Determine the (X, Y) coordinate at the center of the cell enclosing the given text.  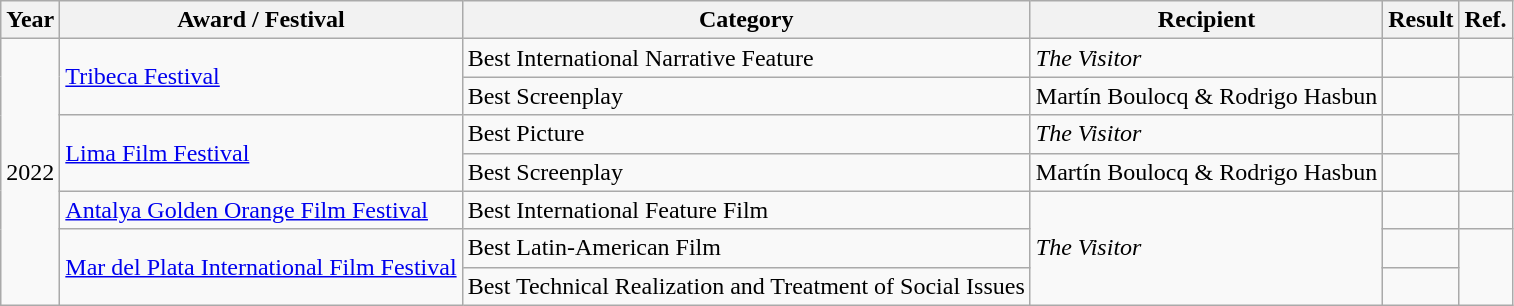
Best Latin-American Film (746, 248)
Category (746, 20)
Antalya Golden Orange Film Festival (261, 210)
Ref. (1486, 20)
Result (1421, 20)
Mar del Plata International Film Festival (261, 267)
Tribeca Festival (261, 77)
Award / Festival (261, 20)
Year (30, 20)
Best International Narrative Feature (746, 58)
2022 (30, 172)
Lima Film Festival (261, 153)
Recipient (1206, 20)
Best Picture (746, 134)
Best International Feature Film (746, 210)
Best Technical Realization and Treatment of Social Issues (746, 286)
